Extract the (X, Y) coordinate from the center of the cell holding the provided text.  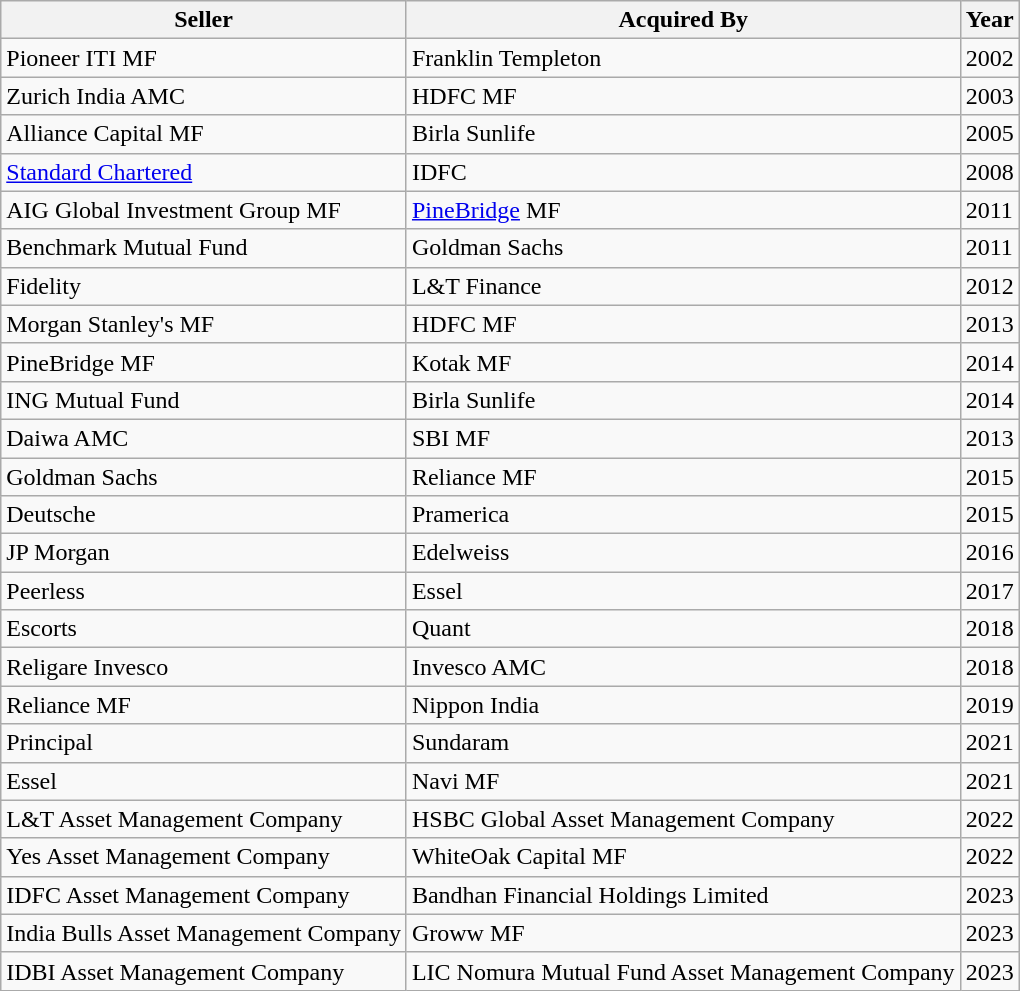
2008 (990, 172)
2019 (990, 705)
L&T Asset Management Company (204, 819)
2005 (990, 134)
SBI MF (683, 438)
Zurich India AMC (204, 96)
Fidelity (204, 286)
IDBI Asset Management Company (204, 971)
Year (990, 20)
Pramerica (683, 515)
2012 (990, 286)
Acquired By (683, 20)
2017 (990, 591)
Religare Invesco (204, 667)
Benchmark Mutual Fund (204, 248)
Pioneer ITI MF (204, 58)
WhiteOak Capital MF (683, 857)
Deutsche (204, 515)
Groww MF (683, 933)
IDFC (683, 172)
Kotak MF (683, 362)
Edelweiss (683, 553)
HSBC Global Asset Management Company (683, 819)
Invesco AMC (683, 667)
2002 (990, 58)
Navi MF (683, 781)
Principal (204, 743)
Quant (683, 629)
ING Mutual Fund (204, 400)
Standard Chartered (204, 172)
L&T Finance (683, 286)
Franklin Templeton (683, 58)
2016 (990, 553)
Peerless (204, 591)
Seller (204, 20)
2003 (990, 96)
LIC Nomura Mutual Fund Asset Management Company (683, 971)
IDFC Asset Management Company (204, 895)
JP Morgan (204, 553)
Bandhan Financial Holdings Limited (683, 895)
Escorts (204, 629)
India Bulls Asset Management Company (204, 933)
Daiwa AMC (204, 438)
Alliance Capital MF (204, 134)
Nippon India (683, 705)
Sundaram (683, 743)
Morgan Stanley's MF (204, 324)
AIG Global Investment Group MF (204, 210)
Yes Asset Management Company (204, 857)
